From the cell containing the given text, extract its center point as [x, y] coordinate. 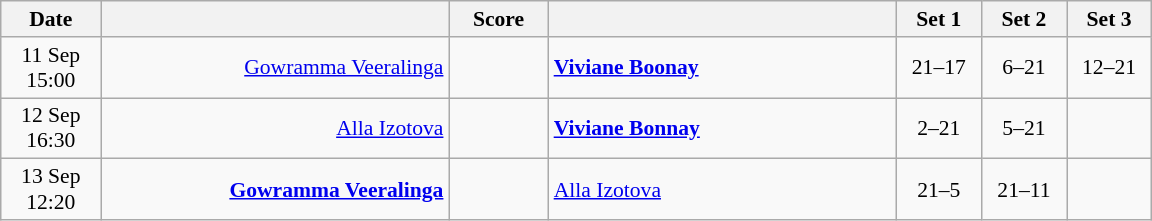
Set 2 [1024, 19]
13 Sep12:20 [51, 190]
2–21 [938, 128]
Viviane Bonnay [723, 128]
6–21 [1024, 68]
12–21 [1108, 68]
Set 3 [1108, 19]
21–17 [938, 68]
5–21 [1024, 128]
21–11 [1024, 190]
Set 1 [938, 19]
Viviane Boonay [723, 68]
12 Sep16:30 [51, 128]
21–5 [938, 190]
Date [51, 19]
11 Sep15:00 [51, 68]
Score [498, 19]
